Return the [x, y] coordinate for the center point of the cell that contains the specified text.  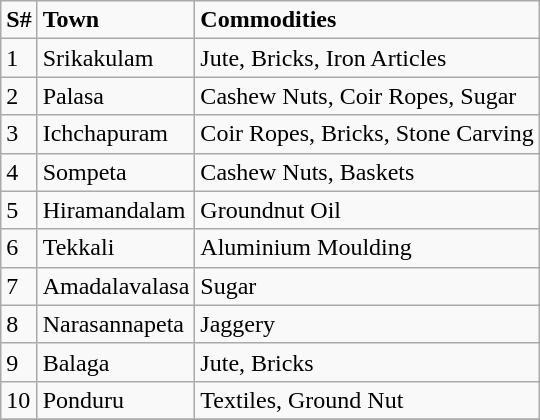
Ponduru [116, 400]
9 [19, 362]
Sompeta [116, 172]
Jute, Bricks, Iron Articles [367, 58]
3 [19, 134]
Jute, Bricks [367, 362]
10 [19, 400]
Hiramandalam [116, 210]
Commodities [367, 20]
5 [19, 210]
S# [19, 20]
8 [19, 324]
Srikakulam [116, 58]
Amadalavalasa [116, 286]
Groundnut Oil [367, 210]
2 [19, 96]
Coir Ropes, Bricks, Stone Carving [367, 134]
Sugar [367, 286]
Palasa [116, 96]
Narasannapeta [116, 324]
Cashew Nuts, Coir Ropes, Sugar [367, 96]
Aluminium Moulding [367, 248]
Balaga [116, 362]
1 [19, 58]
Cashew Nuts, Baskets [367, 172]
Jaggery [367, 324]
Ichchapuram [116, 134]
Tekkali [116, 248]
Town [116, 20]
6 [19, 248]
Textiles, Ground Nut [367, 400]
7 [19, 286]
4 [19, 172]
